Output the (X, Y) coordinate of the center of the cell containing the given text.  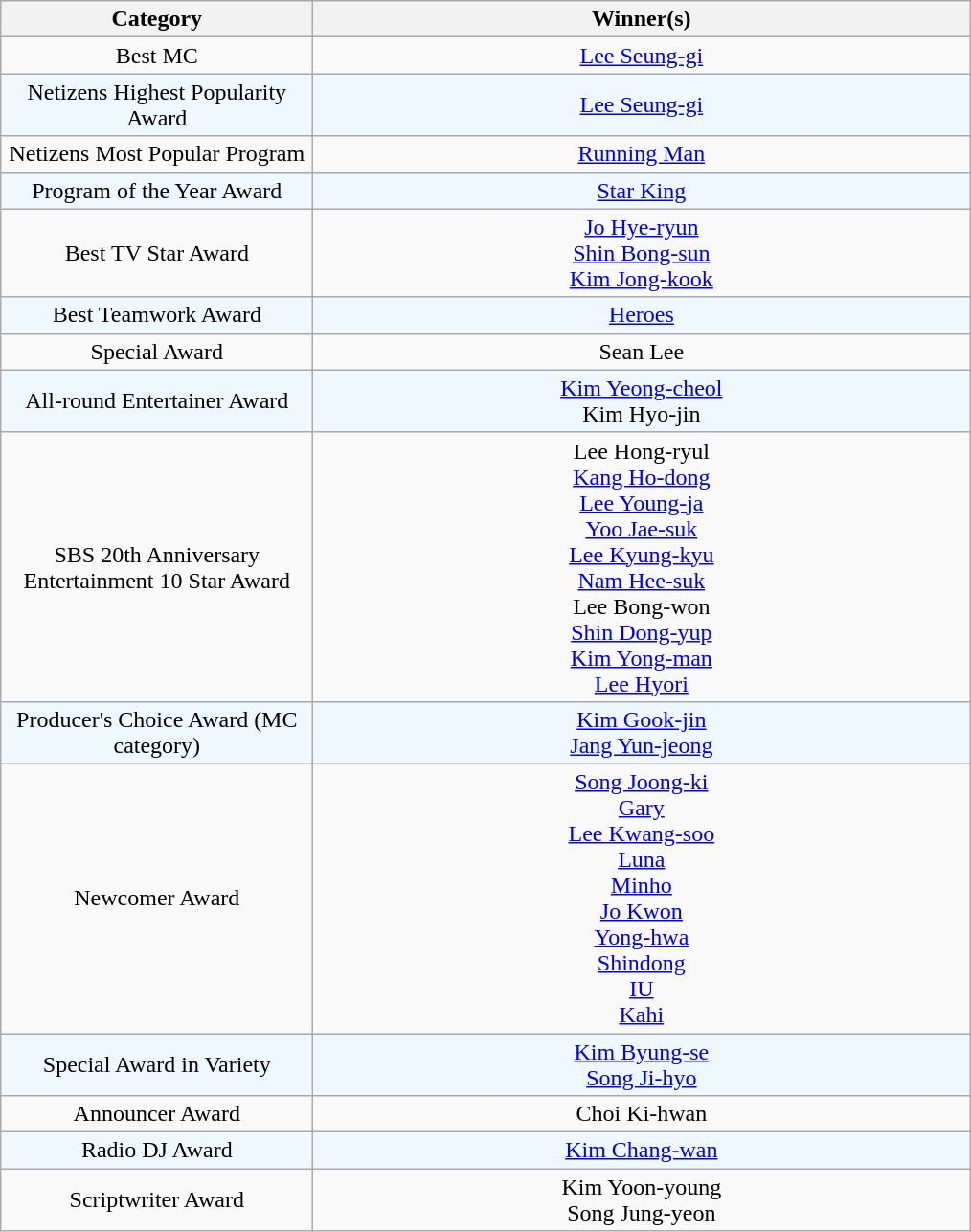
Sean Lee (642, 352)
Best TV Star Award (157, 253)
Heroes (642, 315)
Producer's Choice Award (MC category) (157, 732)
Netizens Most Popular Program (157, 154)
Scriptwriter Award (157, 1199)
Netizens Highest Popularity Award (157, 105)
Newcomer Award (157, 899)
Star King (642, 191)
Announcer Award (157, 1114)
Special Award in Variety (157, 1063)
Song Joong-ki Gary Lee Kwang-soo Luna Minho Jo Kwon Yong-hwa Shindong IU Kahi (642, 899)
Kim Gook-jin Jang Yun-jeong (642, 732)
Winner(s) (642, 19)
All-round Entertainer Award (157, 400)
Program of the Year Award (157, 191)
Choi Ki-hwan (642, 1114)
Jo Hye-ryun Shin Bong-sun Kim Jong-kook (642, 253)
Special Award (157, 352)
Best MC (157, 56)
SBS 20th Anniversary Entertainment 10 Star Award (157, 567)
Kim Byung-se Song Ji-hyo (642, 1063)
Radio DJ Award (157, 1151)
Kim Yoon-young Song Jung-yeon (642, 1199)
Kim Yeong-cheol Kim Hyo-jin (642, 400)
Running Man (642, 154)
Category (157, 19)
Kim Chang-wan (642, 1151)
Lee Hong-ryul Kang Ho-dong Lee Young-ja Yoo Jae-suk Lee Kyung-kyu Nam Hee-suk Lee Bong-won Shin Dong-yup Kim Yong-man Lee Hyori (642, 567)
Best Teamwork Award (157, 315)
